Identify which cell holds the provided text, then report its [X, Y] central coordinate. 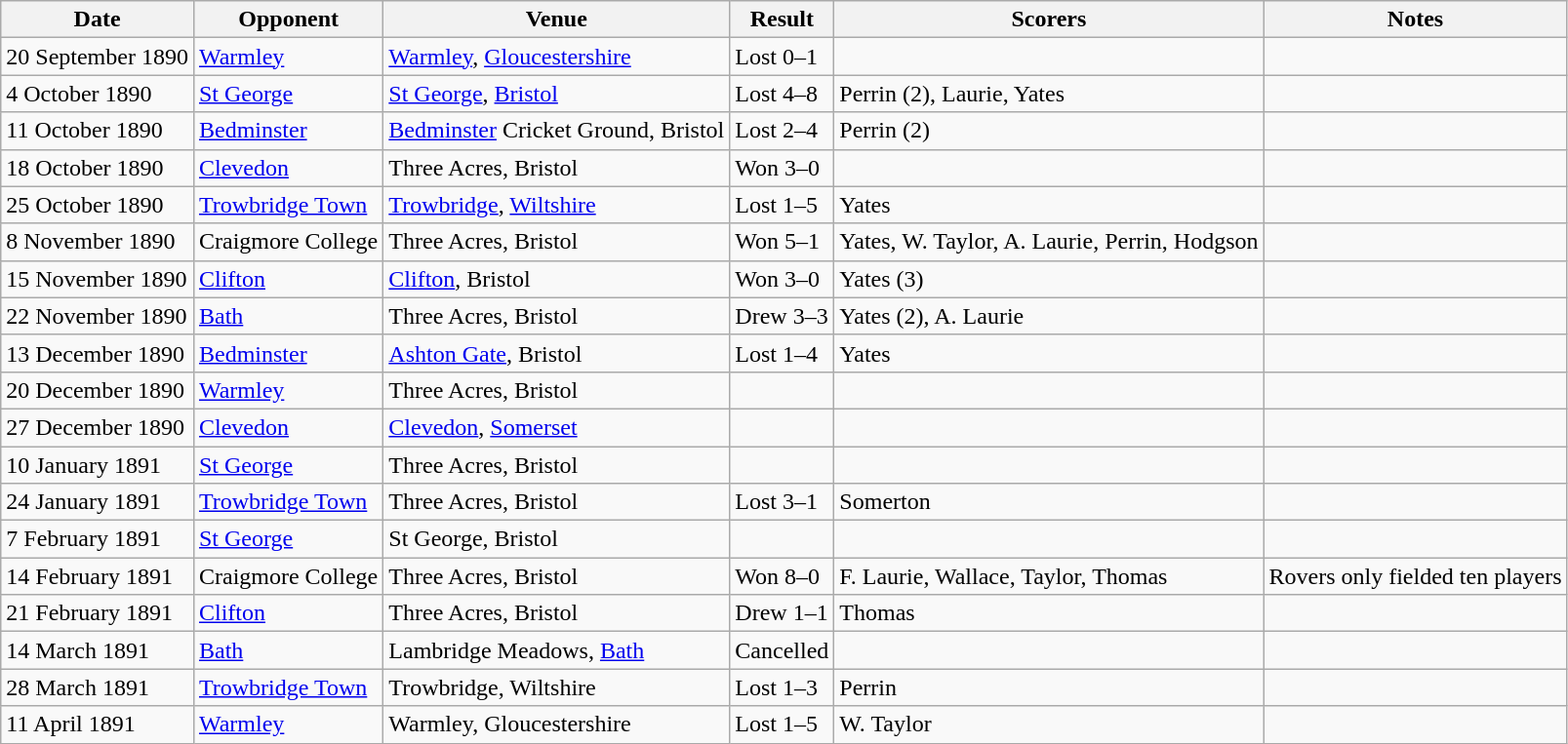
Date [98, 20]
4 October 1890 [98, 94]
Cancelled [783, 650]
Lost 2–4 [783, 131]
Thomas [1049, 613]
27 December 1890 [98, 427]
Perrin (2), Laurie, Yates [1049, 94]
13 December 1890 [98, 353]
Result [783, 20]
10 January 1891 [98, 465]
8 November 1890 [98, 242]
15 November 1890 [98, 279]
Notes [1415, 20]
25 October 1890 [98, 205]
Yates, W. Taylor, A. Laurie, Perrin, Hodgson [1049, 242]
24 January 1891 [98, 502]
14 March 1891 [98, 650]
7 February 1891 [98, 539]
11 April 1891 [98, 724]
Lost 0–1 [783, 57]
F. Laurie, Wallace, Taylor, Thomas [1049, 576]
Opponent [288, 20]
Bedminster Cricket Ground, Bristol [556, 131]
11 October 1890 [98, 131]
Lost 1–3 [783, 687]
Ashton Gate, Bristol [556, 353]
Rovers only fielded ten players [1415, 576]
20 December 1890 [98, 390]
28 March 1891 [98, 687]
14 February 1891 [98, 576]
21 February 1891 [98, 613]
Lost 3–1 [783, 502]
Clifton, Bristol [556, 279]
Perrin (2) [1049, 131]
Yates (3) [1049, 279]
Scorers [1049, 20]
Drew 1–1 [783, 613]
Lost 1–4 [783, 353]
18 October 1890 [98, 168]
22 November 1890 [98, 316]
Lost 4–8 [783, 94]
Won 5–1 [783, 242]
Perrin [1049, 687]
Won 8–0 [783, 576]
Clevedon, Somerset [556, 427]
Somerton [1049, 502]
Drew 3–3 [783, 316]
W. Taylor [1049, 724]
Lambridge Meadows, Bath [556, 650]
Venue [556, 20]
Yates (2), A. Laurie [1049, 316]
20 September 1890 [98, 57]
